Scan for the cell matching the given text and deliver its [X, Y] coordinate at center. 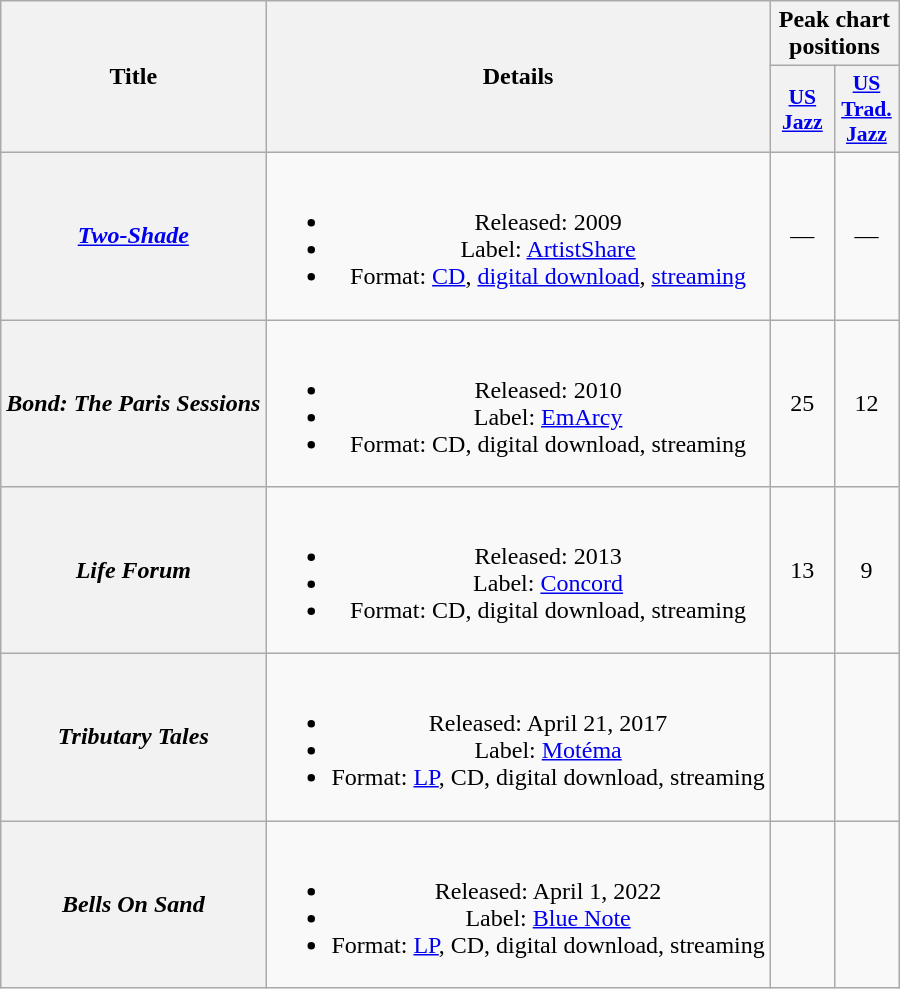
13 [802, 570]
Tributary Tales [134, 738]
USTrad.Jazz [866, 110]
Peak chart positions [834, 34]
Released: 2009Label: ArtistShareFormat: CD, digital download, streaming [518, 236]
Released: April 21, 2017Label: MotémaFormat: LP, CD, digital download, streaming [518, 738]
Released: April 1, 2022Label: Blue NoteFormat: LP, CD, digital download, streaming [518, 904]
9 [866, 570]
12 [866, 404]
Bells On Sand [134, 904]
Title [134, 77]
Released: 2013Label: ConcordFormat: CD, digital download, streaming [518, 570]
Released: 2010Label: EmArcyFormat: CD, digital download, streaming [518, 404]
USJazz [802, 110]
Two-Shade [134, 236]
Bond: The Paris Sessions [134, 404]
Details [518, 77]
25 [802, 404]
Life Forum [134, 570]
